Pinpoint the cell where the given text exists, returning its [x, y] midpoint coordinate. 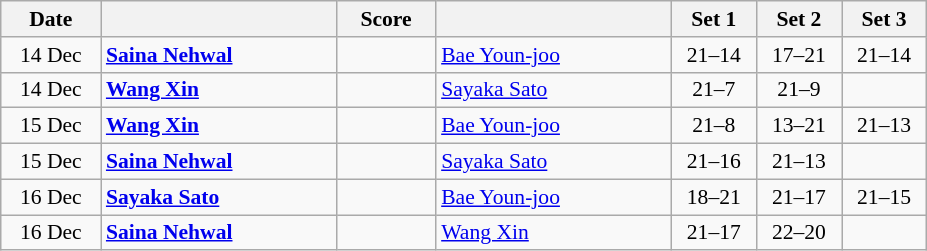
Set 2 [798, 19]
17–21 [798, 55]
Score [386, 19]
21–7 [714, 90]
Set 1 [714, 19]
22–20 [798, 233]
13–21 [798, 126]
21–8 [714, 126]
18–21 [714, 197]
21–9 [798, 90]
Set 3 [884, 19]
21–15 [884, 197]
21–16 [714, 162]
Date [51, 19]
